Return the (x, y) coordinate for the center point of the cell that contains the specified text.  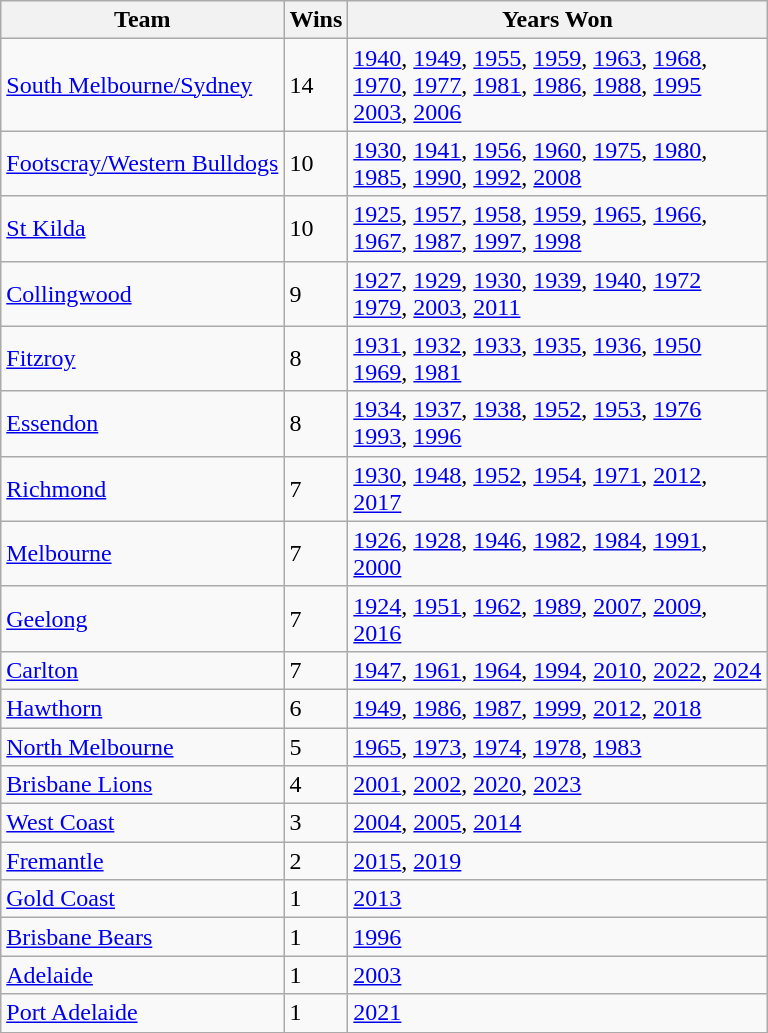
3 (316, 823)
Brisbane Lions (142, 785)
Fremantle (142, 861)
Fitzroy (142, 358)
2021 (558, 1013)
2003 (558, 975)
Carlton (142, 670)
6 (316, 708)
2015, 2019 (558, 861)
1925, 1957, 1958, 1959, 1965, 1966,1967, 1987, 1997, 1998 (558, 228)
Geelong (142, 618)
Wins (316, 20)
5 (316, 747)
Essendon (142, 424)
1940, 1949, 1955, 1959, 1963, 1968,1970, 1977, 1981, 1986, 1988, 19952003, 2006 (558, 85)
2 (316, 861)
2001, 2002, 2020, 2023 (558, 785)
14 (316, 85)
9 (316, 294)
Collingwood (142, 294)
4 (316, 785)
2013 (558, 899)
West Coast (142, 823)
Melbourne (142, 554)
Team (142, 20)
South Melbourne/Sydney (142, 85)
1926, 1928, 1946, 1982, 1984, 1991,2000 (558, 554)
1934, 1937, 1938, 1952, 1953, 19761993, 1996 (558, 424)
St Kilda (142, 228)
2004, 2005, 2014 (558, 823)
1930, 1941, 1956, 1960, 1975, 1980,1985, 1990, 1992, 2008 (558, 164)
1965, 1973, 1974, 1978, 1983 (558, 747)
Adelaide (142, 975)
Years Won (558, 20)
1931, 1932, 1933, 1935, 1936, 19501969, 1981 (558, 358)
North Melbourne (142, 747)
Port Adelaide (142, 1013)
Footscray/Western Bulldogs (142, 164)
Brisbane Bears (142, 937)
Hawthorn (142, 708)
Gold Coast (142, 899)
1930, 1948, 1952, 1954, 1971, 2012,2017 (558, 488)
1924, 1951, 1962, 1989, 2007, 2009,2016 (558, 618)
1927, 1929, 1930, 1939, 1940, 19721979, 2003, 2011 (558, 294)
1947, 1961, 1964, 1994, 2010, 2022, 2024 (558, 670)
1949, 1986, 1987, 1999, 2012, 2018 (558, 708)
Richmond (142, 488)
1996 (558, 937)
